Return (X, Y) of the center of cell containing provided text 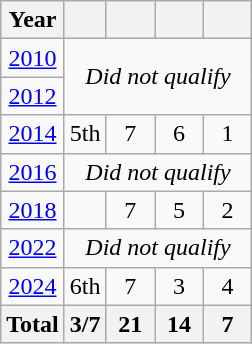
2022 (33, 248)
3/7 (85, 324)
2 (228, 210)
6 (180, 134)
2010 (33, 58)
2012 (33, 96)
6th (85, 286)
5 (180, 210)
Year (33, 20)
5th (85, 134)
2014 (33, 134)
4 (228, 286)
21 (130, 324)
3 (180, 286)
2018 (33, 210)
2016 (33, 172)
1 (228, 134)
14 (180, 324)
2024 (33, 286)
Total (33, 324)
